Search for the cell housing the specified text and yield its (X, Y) center coordinate. 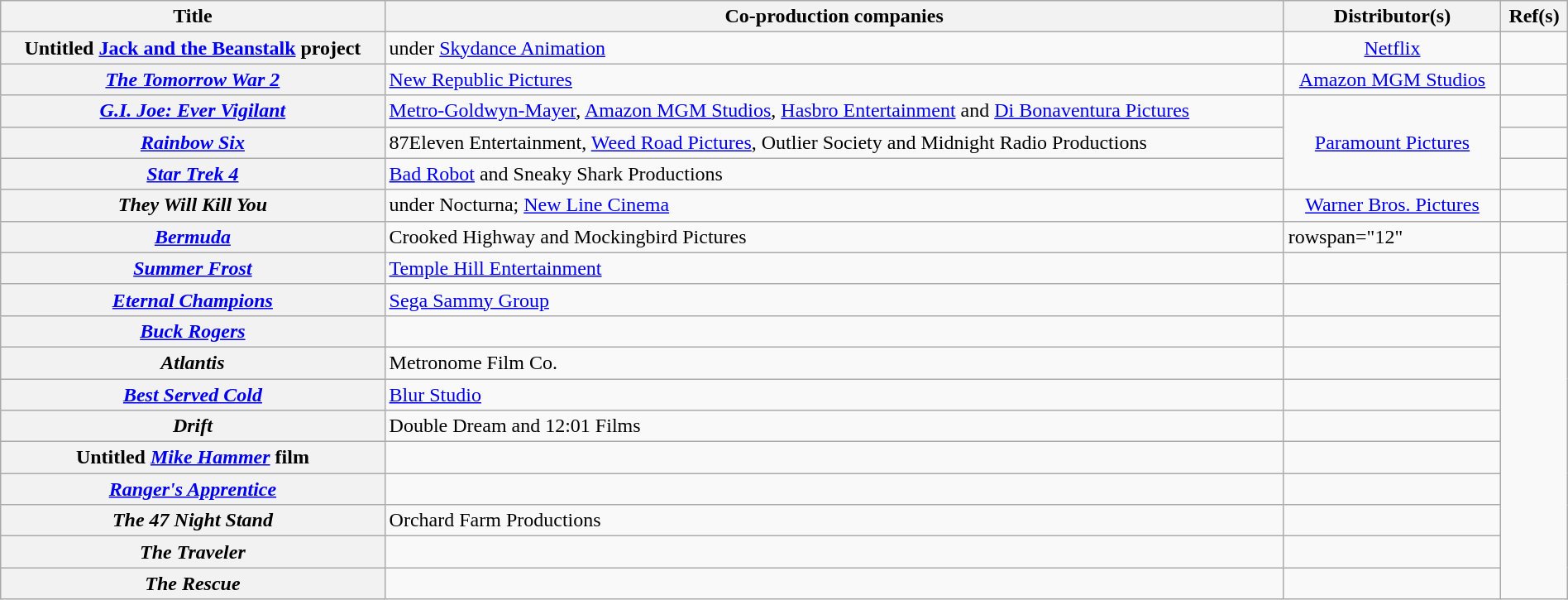
Orchard Farm Productions (834, 521)
Best Served Cold (193, 395)
Co-production companies (834, 17)
87Eleven Entertainment, Weed Road Pictures, Outlier Society and Midnight Radio Productions (834, 142)
Star Trek 4 (193, 174)
New Republic Pictures (834, 79)
Temple Hill Entertainment (834, 268)
Sega Sammy Group (834, 300)
Crooked Highway and Mockingbird Pictures (834, 237)
under Nocturna; New Line Cinema (834, 205)
Title (193, 17)
They Will Kill You (193, 205)
The 47 Night Stand (193, 521)
Bermuda (193, 237)
rowspan="12" (1393, 237)
Metro-Goldwyn-Mayer, Amazon MGM Studios, Hasbro Entertainment and Di Bonaventura Pictures (834, 111)
Buck Rogers (193, 331)
The Rescue (193, 583)
Warner Bros. Pictures (1393, 205)
Untitled Mike Hammer film (193, 458)
Amazon MGM Studios (1393, 79)
Paramount Pictures (1393, 142)
Untitled Jack and the Beanstalk project (193, 48)
Ref(s) (1534, 17)
The Tomorrow War 2 (193, 79)
Netflix (1393, 48)
under Skydance Animation (834, 48)
Rainbow Six (193, 142)
The Traveler (193, 552)
Atlantis (193, 362)
Summer Frost (193, 268)
Bad Robot and Sneaky Shark Productions (834, 174)
Double Dream and 12:01 Films (834, 426)
Ranger's Apprentice (193, 489)
Eternal Champions (193, 300)
Drift (193, 426)
G.I. Joe: Ever Vigilant (193, 111)
Distributor(s) (1393, 17)
Metronome Film Co. (834, 362)
Blur Studio (834, 395)
